Provide the (x, y) coordinate of the cell's center where the given text is located.  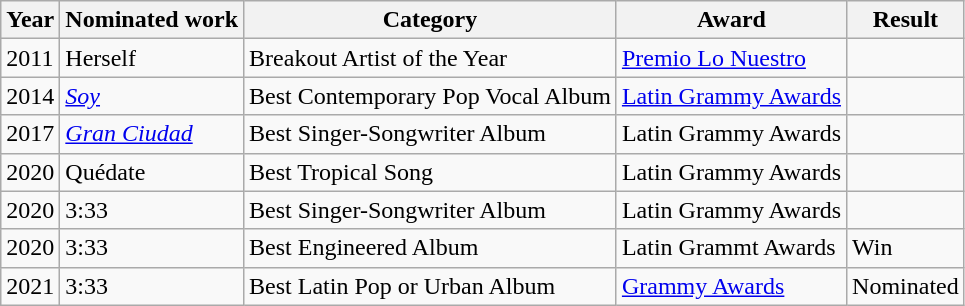
Nominated work (152, 20)
Best Engineered Album (430, 248)
Best Tropical Song (430, 172)
Grammy Awards (731, 286)
Result (906, 20)
Latin Grammt Awards (731, 248)
2014 (30, 96)
2017 (30, 134)
Award (731, 20)
Best Contemporary Pop Vocal Album (430, 96)
2011 (30, 58)
Best Latin Pop or Urban Album (430, 286)
2021 (30, 286)
Gran Ciudad (152, 134)
Year (30, 20)
Win (906, 248)
Soy (152, 96)
Premio Lo Nuestro (731, 58)
Nominated (906, 286)
Category (430, 20)
Quédate (152, 172)
Herself (152, 58)
Breakout Artist of the Year (430, 58)
